Scan for the cell matching the given text and deliver its (x, y) coordinate at center. 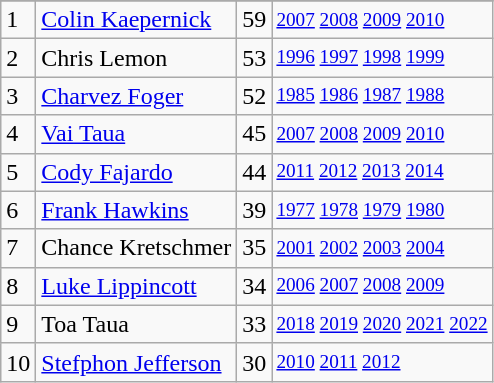
Chance Kretschmer (136, 248)
9 (18, 324)
Cody Fajardo (136, 172)
2010 2011 2012 (382, 362)
35 (254, 248)
1977 1978 1979 1980 (382, 210)
39 (254, 210)
59 (254, 20)
7 (18, 248)
4 (18, 134)
33 (254, 324)
Frank Hawkins (136, 210)
52 (254, 96)
1 (18, 20)
2018 2019 2020 2021 2022 (382, 324)
45 (254, 134)
Chris Lemon (136, 58)
53 (254, 58)
Colin Kaepernick (136, 20)
34 (254, 286)
30 (254, 362)
10 (18, 362)
Stefphon Jefferson (136, 362)
1996 1997 1998 1999 (382, 58)
44 (254, 172)
6 (18, 210)
Vai Taua (136, 134)
8 (18, 286)
Charvez Foger (136, 96)
2001 2002 2003 2004 (382, 248)
2006 2007 2008 2009 (382, 286)
1985 1986 1987 1988 (382, 96)
Luke Lippincott (136, 286)
3 (18, 96)
5 (18, 172)
2 (18, 58)
Toa Taua (136, 324)
2011 2012 2013 2014 (382, 172)
